Provide the [X, Y] coordinate of the cell's center where the given text is located.  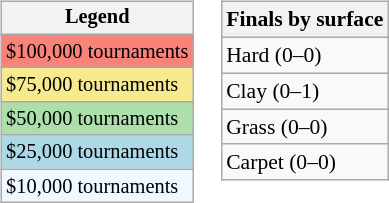
Legend [97, 18]
Carpet (0–0) [304, 162]
Finals by surface [304, 20]
Grass (0–0) [304, 127]
$50,000 tournaments [97, 119]
$75,000 tournaments [97, 85]
$100,000 tournaments [97, 51]
$10,000 tournaments [97, 186]
Hard (0–0) [304, 55]
$25,000 tournaments [97, 152]
Clay (0–1) [304, 91]
